Search for the cell housing the specified text and yield its [x, y] center coordinate. 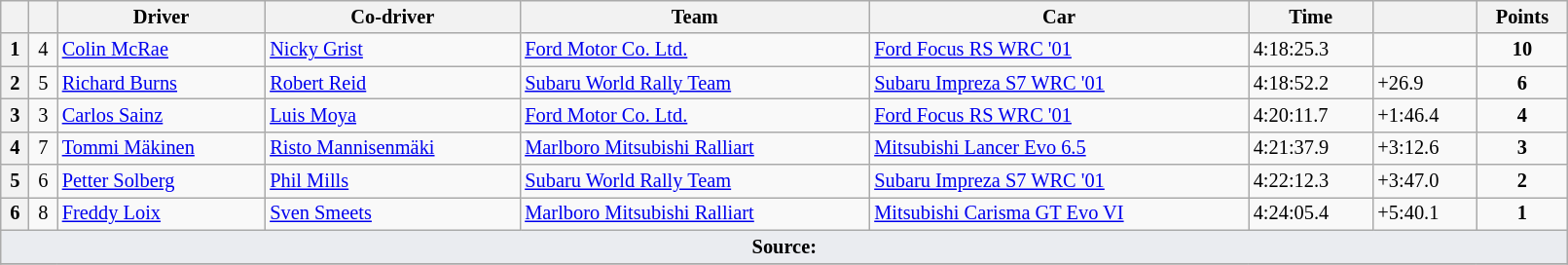
4:24:05.4 [1311, 213]
Luis Moya [392, 115]
Risto Mannisenmäki [392, 148]
4:18:52.2 [1311, 83]
4:21:37.9 [1311, 148]
Team [695, 17]
Mitsubishi Carisma GT Evo VI [1059, 213]
Robert Reid [392, 83]
+3:12.6 [1425, 148]
Petter Solberg [162, 181]
Richard Burns [162, 83]
Carlos Sainz [162, 115]
10 [1522, 50]
Tommi Mäkinen [162, 148]
Colin McRae [162, 50]
Time [1311, 17]
4:20:11.7 [1311, 115]
8 [43, 213]
4:22:12.3 [1311, 181]
Points [1522, 17]
Mitsubishi Lancer Evo 6.5 [1059, 148]
Source: [784, 246]
Nicky Grist [392, 50]
+1:46.4 [1425, 115]
+26.9 [1425, 83]
Sven Smeets [392, 213]
+3:47.0 [1425, 181]
Phil Mills [392, 181]
+5:40.1 [1425, 213]
Freddy Loix [162, 213]
Co-driver [392, 17]
Car [1059, 17]
7 [43, 148]
Driver [162, 17]
4:18:25.3 [1311, 50]
